Search for the cell housing the specified text and yield its [X, Y] center coordinate. 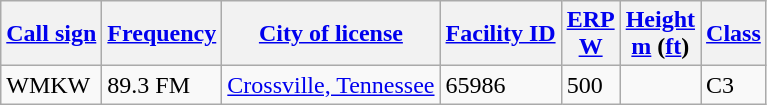
Frequency [162, 34]
89.3 FM [162, 85]
City of license [331, 34]
Class [734, 34]
Call sign [52, 34]
C3 [734, 85]
WMKW [52, 85]
Facility ID [500, 34]
65986 [500, 85]
500 [590, 85]
Crossville, Tennessee [331, 85]
ERPW [590, 34]
Heightm (ft) [660, 34]
